Provide the (x, y) coordinate of the cell's center where the given text is located.  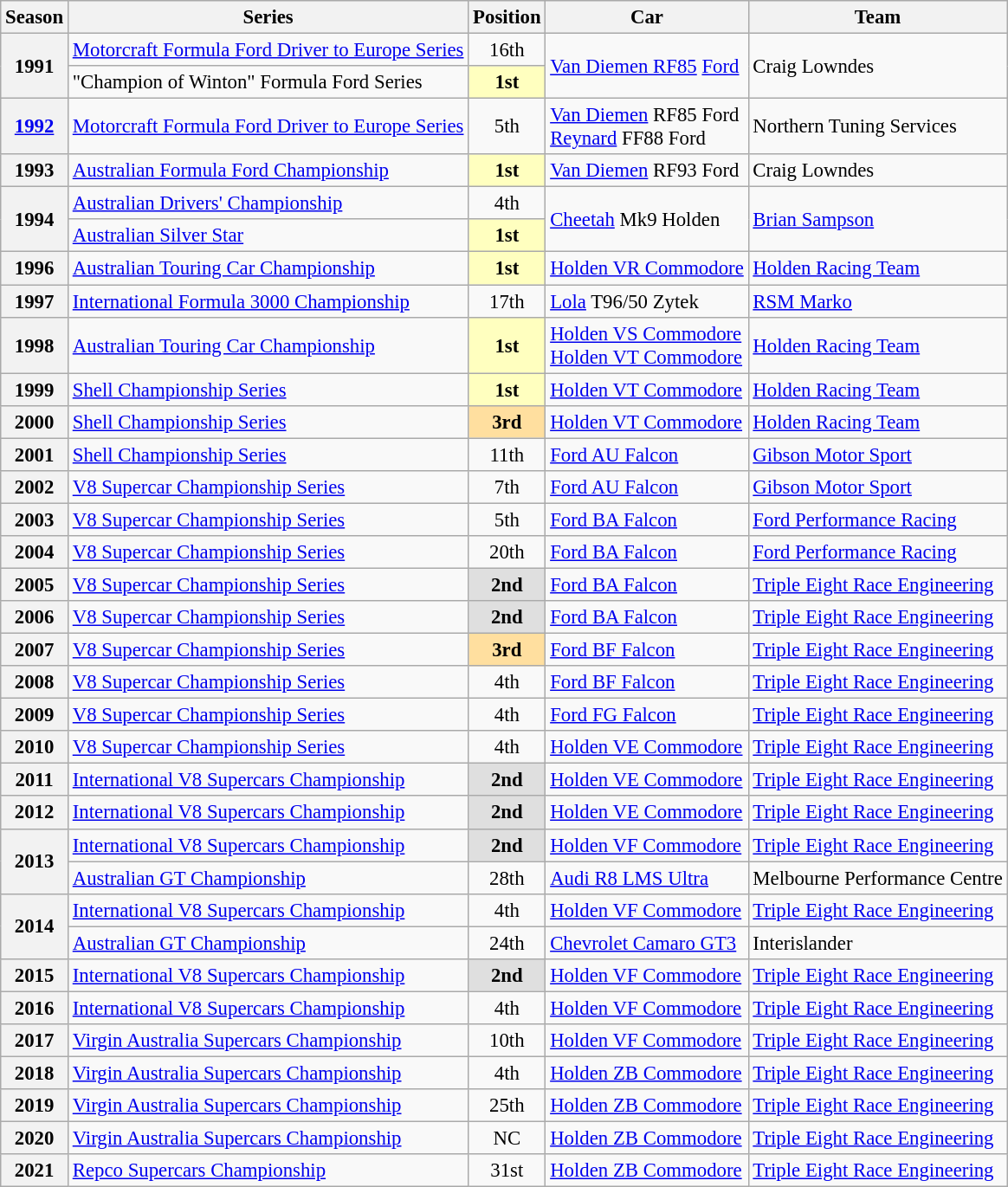
Australian Formula Ford Championship (268, 171)
24th (507, 943)
28th (507, 878)
Cheetah Mk9 Holden (647, 220)
Ford FG Falcon (647, 715)
7th (507, 487)
"Champion of Winton" Formula Ford Series (268, 82)
2003 (35, 519)
NC (507, 1139)
Interislander (878, 943)
11th (507, 455)
10th (507, 1041)
1993 (35, 171)
2016 (35, 1008)
Chevrolet Camaro GT3 (647, 943)
2020 (35, 1139)
International Formula 3000 Championship (268, 301)
31st (507, 1171)
Van Diemen RF85 Ford (647, 66)
Season (35, 17)
16th (507, 50)
2006 (35, 617)
2013 (35, 861)
20th (507, 552)
2008 (35, 682)
2001 (35, 455)
2018 (35, 1073)
2014 (35, 926)
Van Diemen RF85 FordReynard FF88 Ford (647, 126)
Holden VR Commodore (647, 268)
Northern Tuning Services (878, 126)
1992 (35, 126)
1996 (35, 268)
2005 (35, 584)
1991 (35, 66)
2019 (35, 1106)
Holden VS CommodoreHolden VT Commodore (647, 345)
Melbourne Performance Centre (878, 878)
Lola T96/50 Zytek (647, 301)
1999 (35, 390)
2017 (35, 1041)
RSM Marko (878, 301)
2009 (35, 715)
25th (507, 1106)
Australian Silver Star (268, 236)
2000 (35, 422)
Repco Supercars Championship (268, 1171)
Brian Sampson (878, 220)
2010 (35, 747)
2004 (35, 552)
2015 (35, 976)
Position (507, 17)
2007 (35, 650)
2011 (35, 780)
1998 (35, 345)
Team (878, 17)
2002 (35, 487)
Australian Drivers' Championship (268, 203)
1997 (35, 301)
2021 (35, 1171)
Van Diemen RF93 Ford (647, 171)
Audi R8 LMS Ultra (647, 878)
Car (647, 17)
Series (268, 17)
17th (507, 301)
2012 (35, 813)
1994 (35, 220)
